Detect which cell encompasses the target text, then output its (x, y) center coordinate. 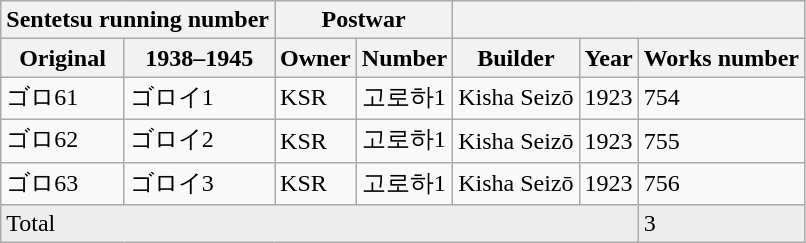
Postwar (364, 20)
Year (608, 58)
Works number (721, 58)
ゴロ61 (62, 98)
756 (721, 184)
754 (721, 98)
ゴロイ2 (199, 140)
Sentetsu running number (138, 20)
Builder (516, 58)
1938–1945 (199, 58)
ゴロ62 (62, 140)
ゴロ63 (62, 184)
Number (404, 58)
ゴロイ1 (199, 98)
755 (721, 140)
ゴロイ3 (199, 184)
Original (62, 58)
3 (721, 224)
Total (320, 224)
Owner (316, 58)
